Determine the [X, Y] coordinate at the center of the cell enclosing the given text.  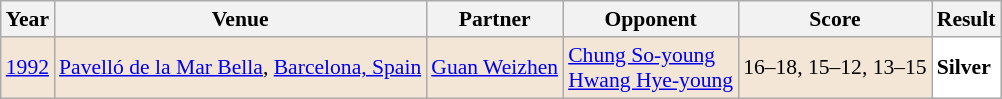
1992 [28, 68]
Venue [240, 19]
Score [835, 19]
Silver [966, 68]
Year [28, 19]
Opponent [650, 19]
Result [966, 19]
Pavelló de la Mar Bella, Barcelona, Spain [240, 68]
Guan Weizhen [494, 68]
16–18, 15–12, 13–15 [835, 68]
Partner [494, 19]
Chung So-young Hwang Hye-young [650, 68]
